Locate the cell with the specified text and output its (x, y) center coordinate. 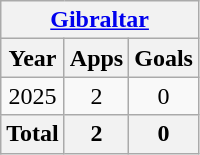
Apps (96, 58)
Year (33, 58)
Gibraltar (100, 20)
2025 (33, 96)
Total (33, 134)
Goals (164, 58)
